Find where the given text appears and provide that cell's center as (x, y) coordinate. 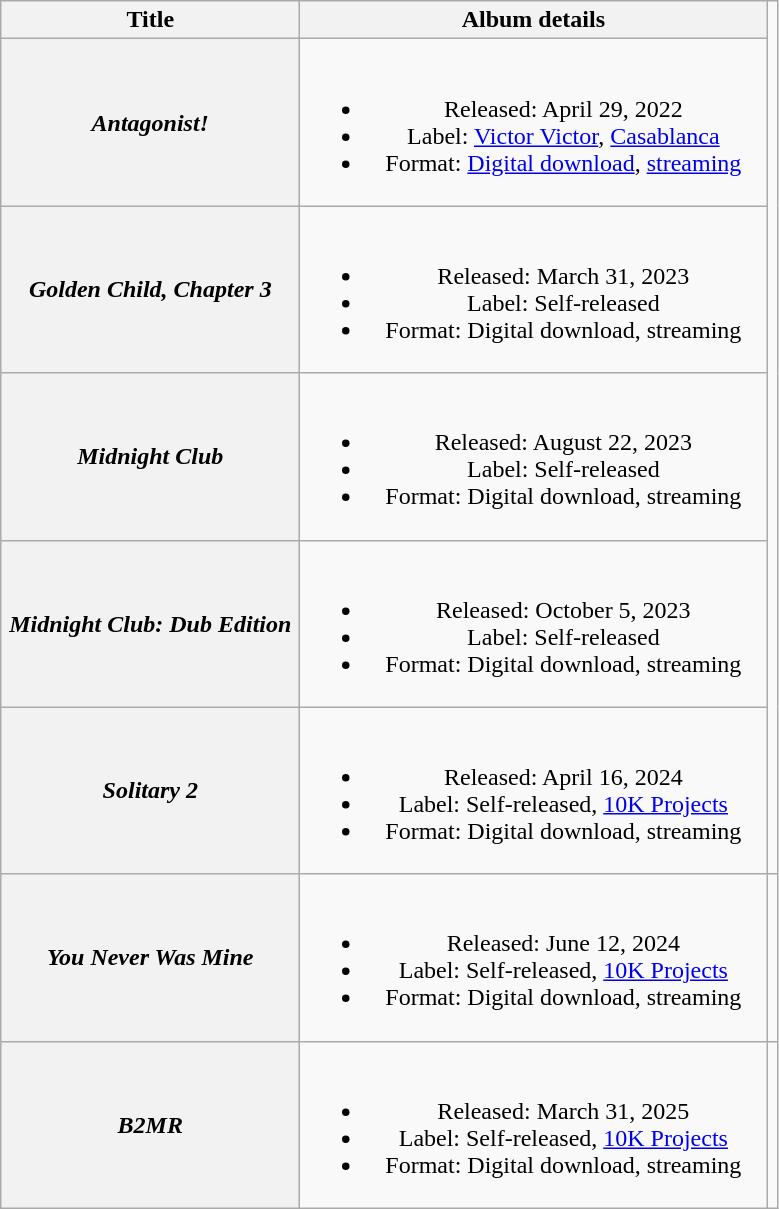
Golden Child, Chapter 3 (150, 290)
Antagonist! (150, 122)
Solitary 2 (150, 790)
Midnight Club: Dub Edition (150, 624)
Midnight Club (150, 456)
B2MR (150, 1124)
Released: March 31, 2025Label: Self-released, 10K ProjectsFormat: Digital download, streaming (534, 1124)
Album details (534, 20)
Released: April 16, 2024Label: Self-released, 10K ProjectsFormat: Digital download, streaming (534, 790)
Released: March 31, 2023Label: Self-releasedFormat: Digital download, streaming (534, 290)
You Never Was Mine (150, 958)
Released: October 5, 2023Label: Self-releasedFormat: Digital download, streaming (534, 624)
Title (150, 20)
Released: April 29, 2022Label: Victor Victor, CasablancaFormat: Digital download, streaming (534, 122)
Released: August 22, 2023Label: Self-releasedFormat: Digital download, streaming (534, 456)
Released: June 12, 2024Label: Self-released, 10K ProjectsFormat: Digital download, streaming (534, 958)
